Find where the given text appears and provide that cell's center as [X, Y] coordinate. 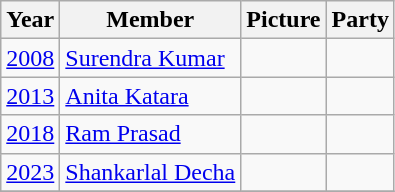
Surendra Kumar [150, 58]
2008 [30, 58]
2018 [30, 134]
Ram Prasad [150, 134]
Year [30, 20]
2013 [30, 96]
Party [360, 20]
Anita Katara [150, 96]
Shankarlal Decha [150, 172]
2023 [30, 172]
Picture [284, 20]
Member [150, 20]
